Find where the given text appears and provide that cell's center as [X, Y] coordinate. 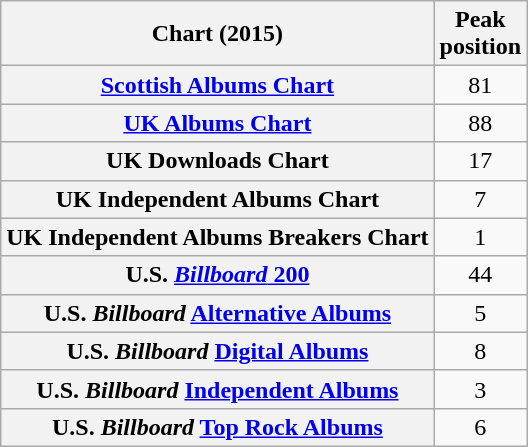
UK Albums Chart [218, 123]
81 [480, 85]
5 [480, 313]
17 [480, 161]
U.S. Billboard 200 [218, 275]
6 [480, 427]
UK Independent Albums Chart [218, 199]
UK Independent Albums Breakers Chart [218, 237]
U.S. Billboard Digital Albums [218, 351]
U.S. Billboard Independent Albums [218, 389]
8 [480, 351]
7 [480, 199]
1 [480, 237]
3 [480, 389]
88 [480, 123]
44 [480, 275]
Peak position [480, 34]
Chart (2015) [218, 34]
Scottish Albums Chart [218, 85]
U.S. Billboard Top Rock Albums [218, 427]
U.S. Billboard Alternative Albums [218, 313]
UK Downloads Chart [218, 161]
